Return (x, y) of the center of cell containing provided text 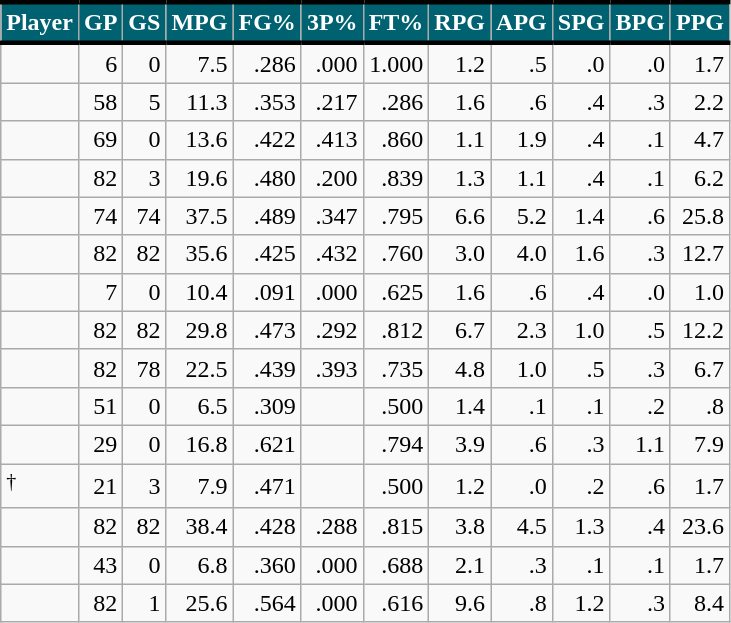
6.2 (700, 178)
APG (522, 22)
1.000 (396, 63)
29.8 (200, 330)
23.6 (700, 527)
GS (144, 22)
9.6 (460, 603)
PPG (700, 22)
.200 (332, 178)
.735 (396, 368)
.428 (267, 527)
FT% (396, 22)
4.8 (460, 368)
.688 (396, 565)
.564 (267, 603)
RPG (460, 22)
.347 (332, 216)
38.4 (200, 527)
58 (100, 102)
Player (40, 22)
.393 (332, 368)
2.2 (700, 102)
.616 (396, 603)
4.7 (700, 140)
25.6 (200, 603)
3.9 (460, 444)
25.8 (700, 216)
.422 (267, 140)
.439 (267, 368)
6 (100, 63)
78 (144, 368)
4.5 (522, 527)
.621 (267, 444)
.413 (332, 140)
.309 (267, 406)
37.5 (200, 216)
.812 (396, 330)
4.0 (522, 254)
.489 (267, 216)
† (40, 486)
MPG (200, 22)
.480 (267, 178)
.353 (267, 102)
.292 (332, 330)
BPG (640, 22)
12.2 (700, 330)
GP (100, 22)
3.8 (460, 527)
29 (100, 444)
51 (100, 406)
6.8 (200, 565)
5 (144, 102)
3.0 (460, 254)
5.2 (522, 216)
1.9 (522, 140)
.288 (332, 527)
.839 (396, 178)
.815 (396, 527)
13.6 (200, 140)
12.7 (700, 254)
.473 (267, 330)
43 (100, 565)
FG% (267, 22)
69 (100, 140)
2.1 (460, 565)
6.5 (200, 406)
.795 (396, 216)
6.6 (460, 216)
16.8 (200, 444)
7.5 (200, 63)
.360 (267, 565)
.217 (332, 102)
7 (100, 292)
3P% (332, 22)
.425 (267, 254)
.432 (332, 254)
.794 (396, 444)
10.4 (200, 292)
8.4 (700, 603)
35.6 (200, 254)
11.3 (200, 102)
.091 (267, 292)
SPG (581, 22)
.471 (267, 486)
1 (144, 603)
.860 (396, 140)
2.3 (522, 330)
19.6 (200, 178)
.760 (396, 254)
.625 (396, 292)
21 (100, 486)
22.5 (200, 368)
